Locate the cell with the specified text and output its [X, Y] center coordinate. 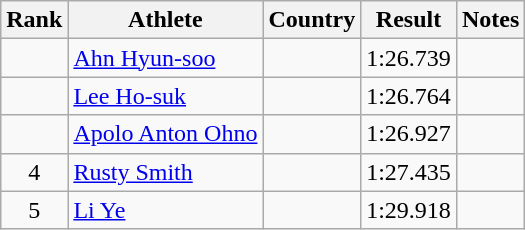
5 [34, 210]
1:27.435 [409, 172]
Lee Ho-suk [166, 96]
Result [409, 20]
Notes [490, 20]
1:26.764 [409, 96]
1:29.918 [409, 210]
Country [312, 20]
Li Ye [166, 210]
4 [34, 172]
Apolo Anton Ohno [166, 134]
1:26.927 [409, 134]
Rank [34, 20]
Rusty Smith [166, 172]
Athlete [166, 20]
1:26.739 [409, 58]
Ahn Hyun-soo [166, 58]
